Extract the (x, y) coordinate from the center of the cell holding the provided text.  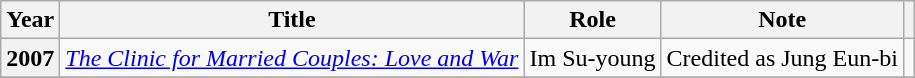
2007 (30, 58)
Note (782, 20)
Credited as Jung Eun-bi (782, 58)
Role (592, 20)
Title (292, 20)
Year (30, 20)
Im Su-young (592, 58)
The Clinic for Married Couples: Love and War (292, 58)
